Provide the (X, Y) coordinate of the cell's center where the given text is located.  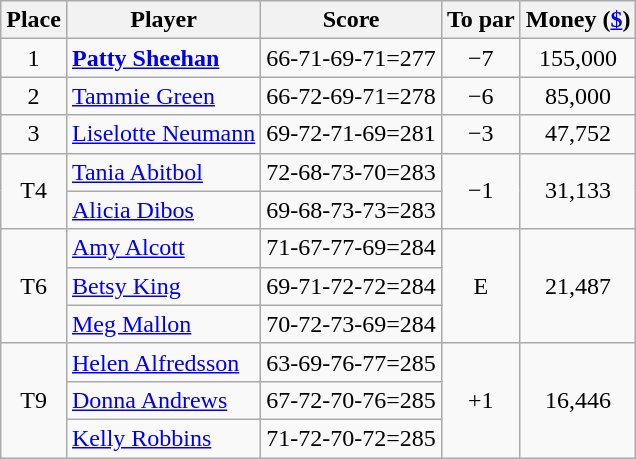
69-72-71-69=281 (352, 134)
155,000 (578, 58)
Kelly Robbins (163, 438)
Tammie Green (163, 96)
1 (34, 58)
2 (34, 96)
71-67-77-69=284 (352, 248)
Liselotte Neumann (163, 134)
−6 (480, 96)
T6 (34, 286)
Donna Andrews (163, 400)
Betsy King (163, 286)
−3 (480, 134)
71-72-70-72=285 (352, 438)
16,446 (578, 400)
31,133 (578, 191)
3 (34, 134)
−1 (480, 191)
Alicia Dibos (163, 210)
Player (163, 20)
E (480, 286)
To par (480, 20)
69-68-73-73=283 (352, 210)
70-72-73-69=284 (352, 324)
21,487 (578, 286)
Place (34, 20)
Score (352, 20)
+1 (480, 400)
67-72-70-76=285 (352, 400)
66-72-69-71=278 (352, 96)
63-69-76-77=285 (352, 362)
Patty Sheehan (163, 58)
Money ($) (578, 20)
72-68-73-70=283 (352, 172)
T9 (34, 400)
−7 (480, 58)
85,000 (578, 96)
Tania Abitbol (163, 172)
Meg Mallon (163, 324)
Helen Alfredsson (163, 362)
66-71-69-71=277 (352, 58)
69-71-72-72=284 (352, 286)
Amy Alcott (163, 248)
T4 (34, 191)
47,752 (578, 134)
